Find where the given text appears and provide that cell's center as (X, Y) coordinate. 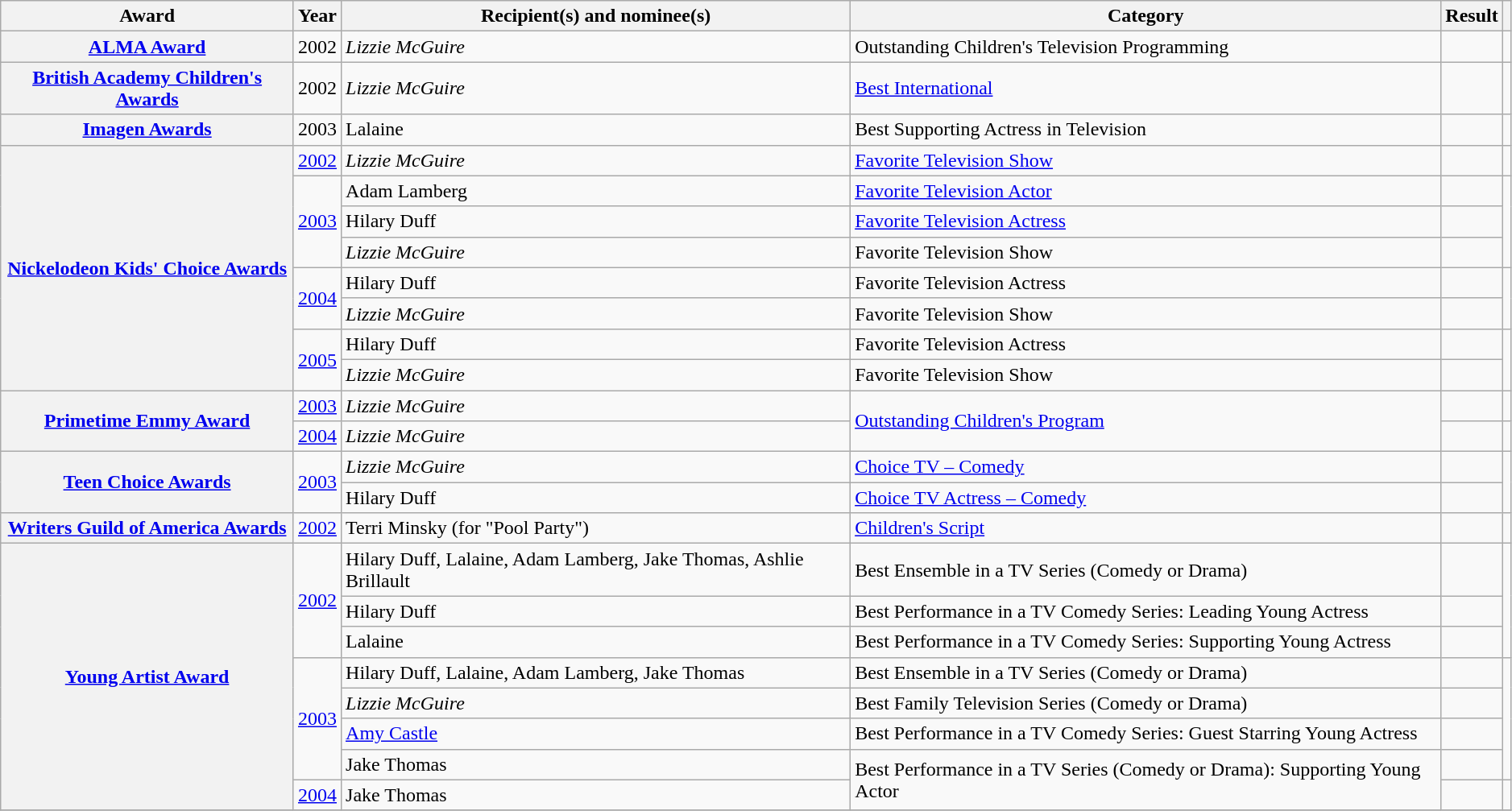
Imagen Awards (147, 130)
Terri Minsky (for "Pool Party") (596, 528)
Primetime Emmy Award (147, 420)
Best Supporting Actress in Television (1145, 130)
Award (147, 16)
Recipient(s) and nominee(s) (596, 16)
Nickelodeon Kids' Choice Awards (147, 267)
Hilary Duff, Lalaine, Adam Lamberg, Jake Thomas (596, 672)
British Academy Children's Awards (147, 89)
Teen Choice Awards (147, 482)
Adam Lamberg (596, 191)
Year (317, 16)
Category (1145, 16)
2005 (317, 359)
Choice TV – Comedy (1145, 467)
ALMA Award (147, 47)
Amy Castle (596, 734)
Best Performance in a TV Comedy Series: Leading Young Actress (1145, 611)
Best Performance in a TV Comedy Series: Guest Starring Young Actress (1145, 734)
Hilary Duff, Lalaine, Adam Lamberg, Jake Thomas, Ashlie Brillault (596, 570)
Children's Script (1145, 528)
Outstanding Children's Television Programming (1145, 47)
Best Performance in a TV Series (Comedy or Drama): Supporting Young Actor (1145, 780)
Result (1472, 16)
Choice TV Actress – Comedy (1145, 498)
Writers Guild of America Awards (147, 528)
Young Artist Award (147, 677)
Best Performance in a TV Comedy Series: Supporting Young Actress (1145, 642)
Favorite Television Actor (1145, 191)
Best Family Television Series (Comedy or Drama) (1145, 703)
Outstanding Children's Program (1145, 420)
Best International (1145, 89)
